Return the (x, y) coordinate for the center point of the cell that contains the specified text.  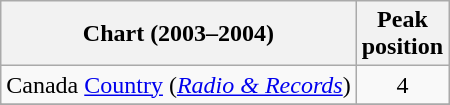
4 (402, 85)
Canada Country (Radio & Records) (178, 85)
Chart (2003–2004) (178, 34)
Peakposition (402, 34)
